Search for the cell housing the specified text and yield its (x, y) center coordinate. 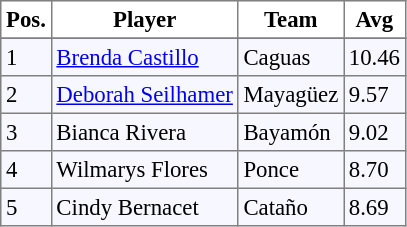
Player (144, 20)
Ponce (290, 170)
9.02 (375, 132)
8.69 (375, 207)
Avg (375, 20)
5 (26, 207)
Pos. (26, 20)
Bianca Rivera (144, 132)
Team (290, 20)
4 (26, 170)
Brenda Castillo (144, 57)
1 (26, 57)
Cataño (290, 207)
8.70 (375, 170)
Wilmarys Flores (144, 170)
2 (26, 95)
Caguas (290, 57)
Deborah Seilhamer (144, 95)
Mayagüez (290, 95)
9.57 (375, 95)
Cindy Bernacet (144, 207)
3 (26, 132)
Bayamón (290, 132)
10.46 (375, 57)
